For the text-containing cell, return its midpoint in (x, y) coordinate format. 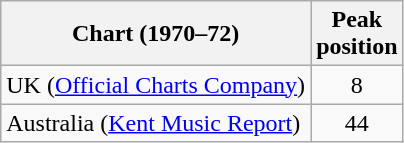
UK (Official Charts Company) (156, 85)
Chart (1970–72) (156, 34)
8 (357, 85)
Peakposition (357, 34)
44 (357, 123)
Australia (Kent Music Report) (156, 123)
